Determine the (x, y) coordinate at the center of the cell enclosing the given text.  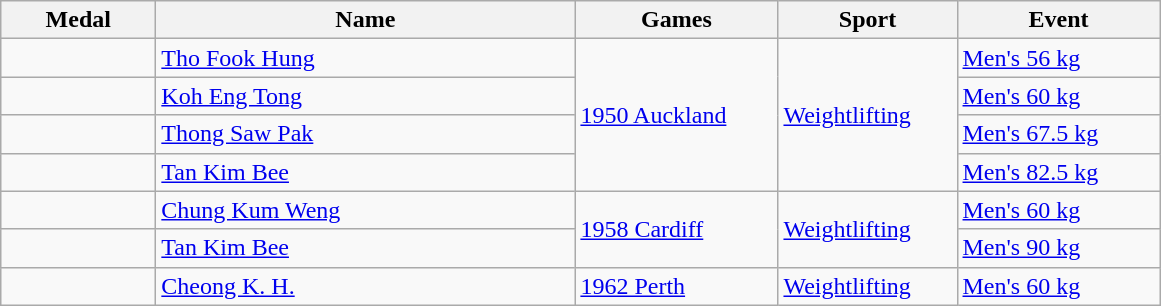
Koh Eng Tong (366, 96)
Men's 90 kg (1058, 248)
1962 Perth (676, 286)
Name (366, 20)
Chung Kum Weng (366, 210)
Medal (78, 20)
Cheong K. H. (366, 286)
Men's 82.5 kg (1058, 172)
Men's 56 kg (1058, 58)
Tho Fook Hung (366, 58)
1950 Auckland (676, 115)
1958 Cardiff (676, 229)
Thong Saw Pak (366, 134)
Sport (868, 20)
Games (676, 20)
Men's 67.5 kg (1058, 134)
Event (1058, 20)
